Return the (x, y) coordinate for the center point of the cell that contains the specified text.  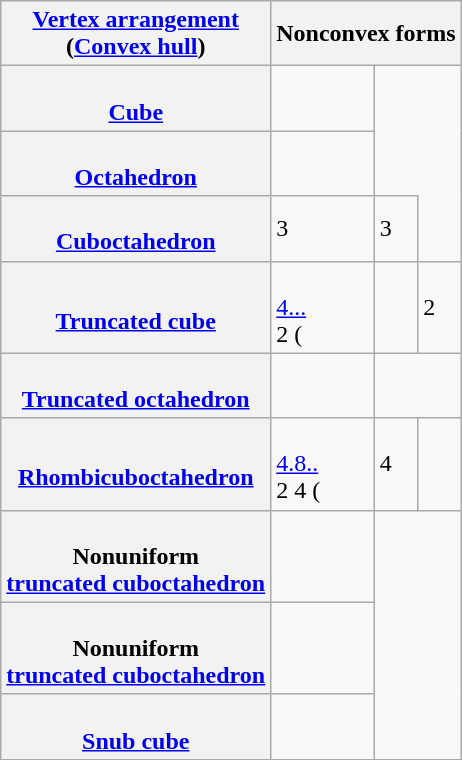
Vertex arrangement(Convex hull) (136, 34)
Rhombicuboctahedron (136, 464)
Cuboctahedron (136, 228)
Snub cube (136, 726)
Truncated octahedron (136, 386)
4...2 ( (323, 307)
4.8..2 4 ( (323, 464)
Nonconvex forms (366, 34)
Truncated cube (136, 307)
2 (440, 307)
4 (396, 464)
Octahedron (136, 164)
Cube (136, 98)
